Determine the [X, Y] coordinate at the center of the cell enclosing the given text.  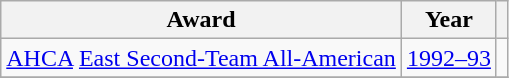
Award [202, 20]
Year [448, 20]
AHCA East Second-Team All-American [202, 58]
1992–93 [448, 58]
